Determine the [x, y] coordinate at the center of the cell enclosing the given text.  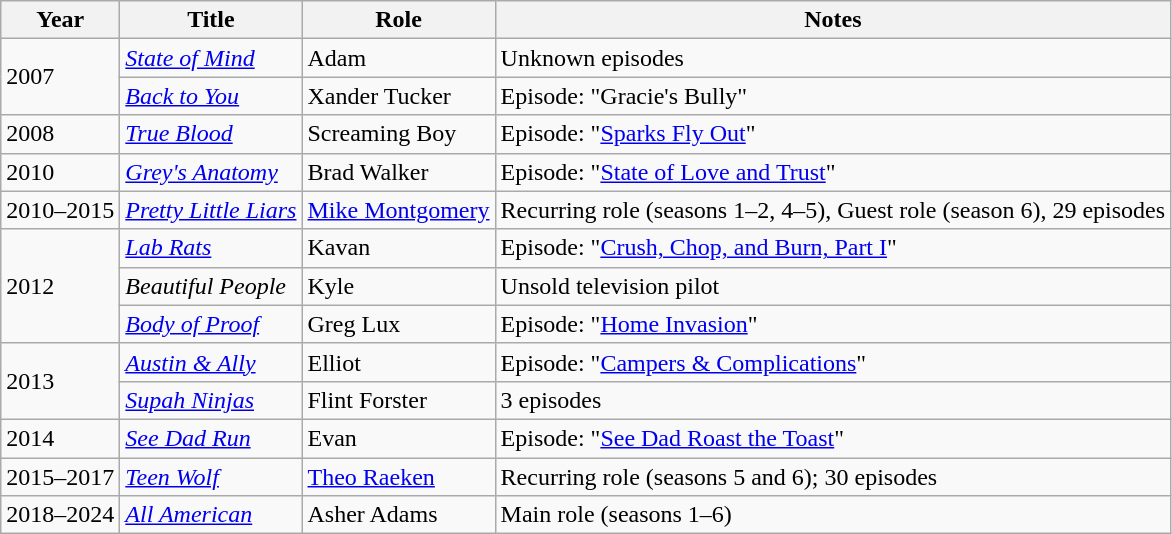
Title [211, 20]
Elliot [398, 362]
Adam [398, 58]
2010–2015 [60, 210]
State of Mind [211, 58]
Kyle [398, 286]
Unknown episodes [833, 58]
Recurring role (seasons 1–2, 4–5), Guest role (season 6), 29 episodes [833, 210]
Episode: "Campers & Complications" [833, 362]
Austin & Ally [211, 362]
Back to You [211, 96]
Evan [398, 438]
All American [211, 515]
Unsold television pilot [833, 286]
2018–2024 [60, 515]
2007 [60, 77]
Asher Adams [398, 515]
2008 [60, 134]
Lab Rats [211, 248]
Episode: "Crush, Chop, and Burn, Part I" [833, 248]
True Blood [211, 134]
2015–2017 [60, 477]
Mike Montgomery [398, 210]
Screaming Boy [398, 134]
2013 [60, 381]
Episode: "State of Love and Trust" [833, 172]
Supah Ninjas [211, 400]
2010 [60, 172]
Episode: "See Dad Roast the Toast" [833, 438]
Body of Proof [211, 324]
Beautiful People [211, 286]
Role [398, 20]
Recurring role (seasons 5 and 6); 30 episodes [833, 477]
Xander Tucker [398, 96]
Brad Walker [398, 172]
Teen Wolf [211, 477]
Theo Raeken [398, 477]
2012 [60, 286]
Notes [833, 20]
Episode: "Gracie's Bully" [833, 96]
Pretty Little Liars [211, 210]
Main role (seasons 1–6) [833, 515]
Grey's Anatomy [211, 172]
Episode: "Home Invasion" [833, 324]
Greg Lux [398, 324]
See Dad Run [211, 438]
Kavan [398, 248]
Episode: "Sparks Fly Out" [833, 134]
3 episodes [833, 400]
2014 [60, 438]
Year [60, 20]
Flint Forster [398, 400]
